Extract the (x, y) coordinate from the center of the cell holding the provided text.  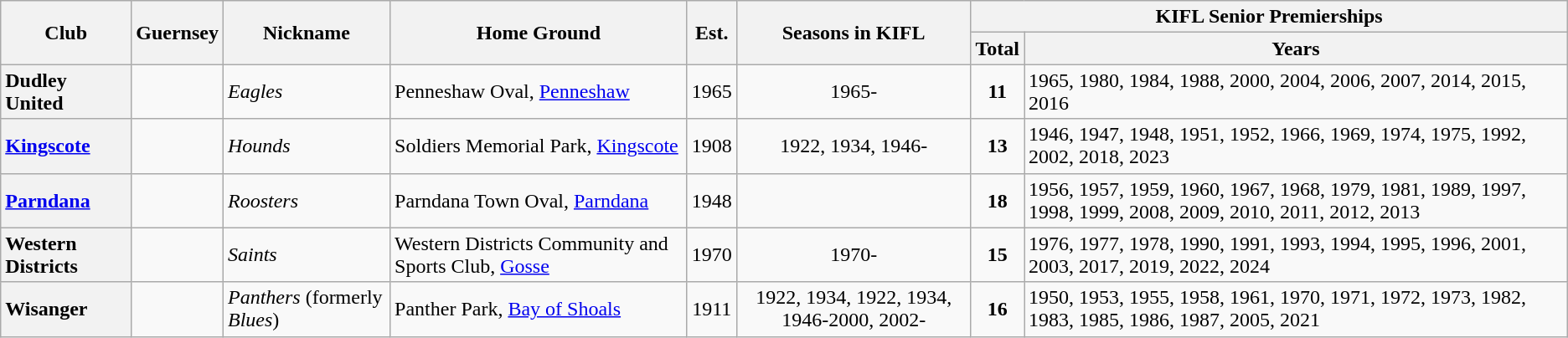
1976, 1977, 1978, 1990, 1991, 1993, 1994, 1995, 1996, 2001, 2003, 2017, 2019, 2022, 2024 (1297, 254)
1908 (712, 146)
1965, 1980, 1984, 1988, 2000, 2004, 2006, 2007, 2014, 2015, 2016 (1297, 92)
KIFL Senior Premierships (1269, 17)
Dudley United (66, 92)
1948 (712, 201)
1970- (854, 254)
18 (998, 201)
Panther Park, Bay of Shoals (539, 310)
15 (998, 254)
Penneshaw Oval, Penneshaw (539, 92)
Guernsey (178, 33)
11 (998, 92)
1946, 1947, 1948, 1951, 1952, 1966, 1969, 1974, 1975, 1992, 2002, 2018, 2023 (1297, 146)
Nickname (307, 33)
13 (998, 146)
Parndana (66, 201)
Total (998, 49)
Home Ground (539, 33)
Western Districts Community and Sports Club, Gosse (539, 254)
Western Districts (66, 254)
Panthers (formerly Blues) (307, 310)
Est. (712, 33)
1922, 1934, 1922, 1934, 1946-2000, 2002- (854, 310)
Kingscote (66, 146)
Years (1297, 49)
Seasons in KIFL (854, 33)
1922, 1934, 1946- (854, 146)
1970 (712, 254)
Hounds (307, 146)
Eagles (307, 92)
Wisanger (66, 310)
16 (998, 310)
1950, 1953, 1955, 1958, 1961, 1970, 1971, 1972, 1973, 1982, 1983, 1985, 1986, 1987, 2005, 2021 (1297, 310)
1956, 1957, 1959, 1960, 1967, 1968, 1979, 1981, 1989, 1997, 1998, 1999, 2008, 2009, 2010, 2011, 2012, 2013 (1297, 201)
Roosters (307, 201)
Soldiers Memorial Park, Kingscote (539, 146)
1965- (854, 92)
1911 (712, 310)
Saints (307, 254)
Club (66, 33)
Parndana Town Oval, Parndana (539, 201)
1965 (712, 92)
